Detect which cell encompasses the target text, then output its [X, Y] center coordinate. 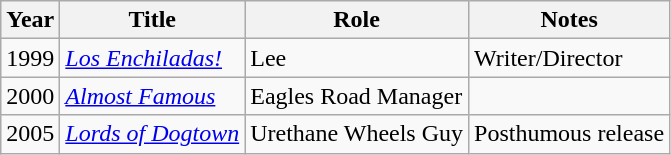
Los Enchiladas! [152, 58]
Writer/Director [570, 58]
Lords of Dogtown [152, 134]
Almost Famous [152, 96]
2000 [30, 96]
Year [30, 20]
Role [357, 20]
Lee [357, 58]
Title [152, 20]
Urethane Wheels Guy [357, 134]
1999 [30, 58]
Eagles Road Manager [357, 96]
Notes [570, 20]
2005 [30, 134]
Posthumous release [570, 134]
